Find where the given text appears and provide that cell's center as [X, Y] coordinate. 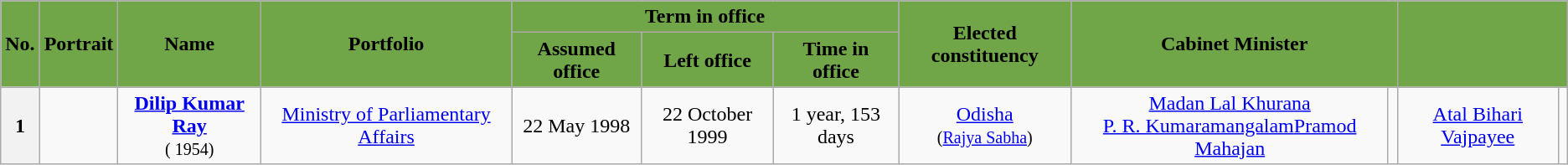
22 October 1999 [707, 126]
Cabinet Minister [1235, 44]
Odisha(Rajya Sabha) [985, 126]
Elected constituency [985, 44]
Left office [707, 60]
Name [189, 44]
Assumed office [576, 60]
Atal Bihari Vajpayee [1478, 126]
22 May 1998 [576, 126]
Dilip Kumar Ray( 1954) [189, 126]
Portrait [79, 44]
1 [20, 126]
Time in office [836, 60]
Ministry of Parliamentary Affairs [387, 126]
Madan Lal KhuranaP. R. KumaramangalamPramod Mahajan [1230, 126]
Term in office [705, 17]
Portfolio [387, 44]
1 year, 153 days [836, 126]
No. [20, 44]
